Provide the (x, y) coordinate of the cell's center where the given text is located.  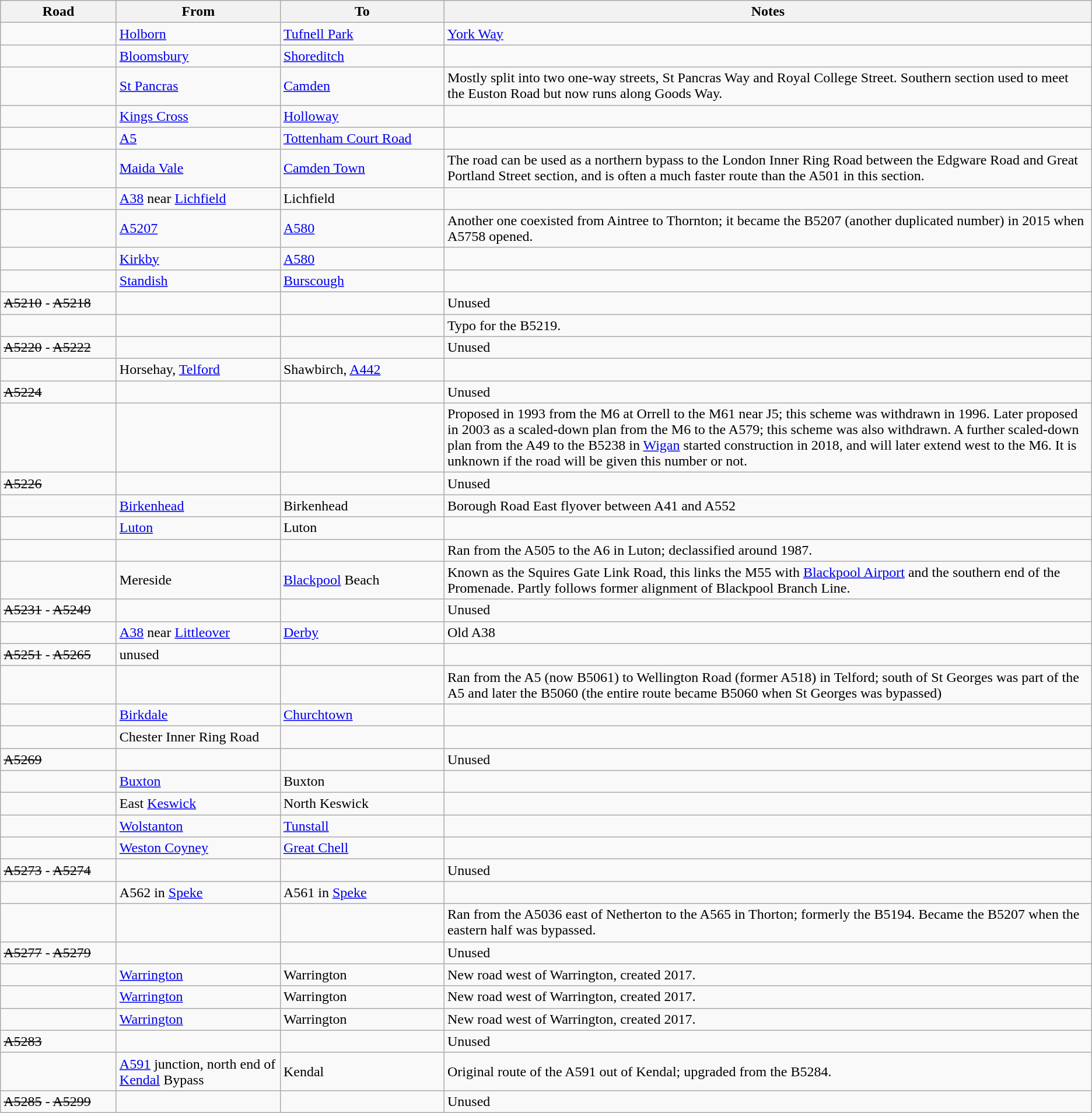
Tottenham Court Road (362, 138)
Lichfield (362, 198)
North Keswick (362, 804)
Bloomsbury (198, 56)
A561 in Speke (362, 892)
A5226 (58, 484)
To (362, 12)
Camden (362, 86)
A5251 - A5265 (58, 654)
Tunstall (362, 826)
unused (198, 654)
A5 (198, 138)
A5269 (58, 759)
East Keswick (198, 804)
Kendal (362, 1071)
Burscough (362, 281)
Holborn (198, 34)
Holloway (362, 116)
A5207 (198, 229)
Maida Vale (198, 168)
Standish (198, 281)
Birkdale (198, 715)
Kings Cross (198, 116)
A5273 - A5274 (58, 870)
Borough Road East flyover between A41 and A552 (768, 506)
A5277 - A5279 (58, 953)
A5283 (58, 1041)
A5210 - A5218 (58, 303)
Old A38 (768, 632)
Derby (362, 632)
A5285 - A5299 (58, 1101)
A591 junction, north end of Kendal Bypass (198, 1071)
A5220 - A5222 (58, 348)
Horsehay, Telford (198, 370)
Blackpool Beach (362, 580)
A562 in Speke (198, 892)
Original route of the A591 out of Kendal; upgraded from the B5284. (768, 1071)
Shawbirch, A442 (362, 370)
Wolstanton (198, 826)
Notes (768, 12)
Tufnell Park (362, 34)
A5231 - A5249 (58, 610)
Mereside (198, 580)
Kirkby (198, 258)
St Pancras (198, 86)
York Way (768, 34)
Shoreditch (362, 56)
Another one coexisted from Aintree to Thornton; it became the B5207 (another duplicated number) in 2015 when A5758 opened. (768, 229)
Weston Coyney (198, 848)
Chester Inner Ring Road (198, 737)
Camden Town (362, 168)
Churchtown (362, 715)
Typo for the B5219. (768, 325)
Road (58, 12)
A38 near Littleover (198, 632)
Ran from the A505 to the A6 in Luton; declassified around 1987. (768, 550)
A38 near Lichfield (198, 198)
Ran from the A5036 east of Netherton to the A565 in Thorton; formerly the B5194. Became the B5207 when the eastern half was bypassed. (768, 923)
Great Chell (362, 848)
A5224 (58, 392)
From (198, 12)
